Return (X, Y) of the center of cell containing provided text 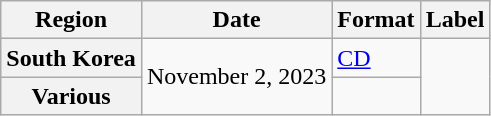
South Korea (72, 58)
Various (72, 96)
Date (236, 20)
November 2, 2023 (236, 77)
Region (72, 20)
CD (376, 58)
Label (455, 20)
Format (376, 20)
